Return the [X, Y] coordinate for the center point of the cell that contains the specified text.  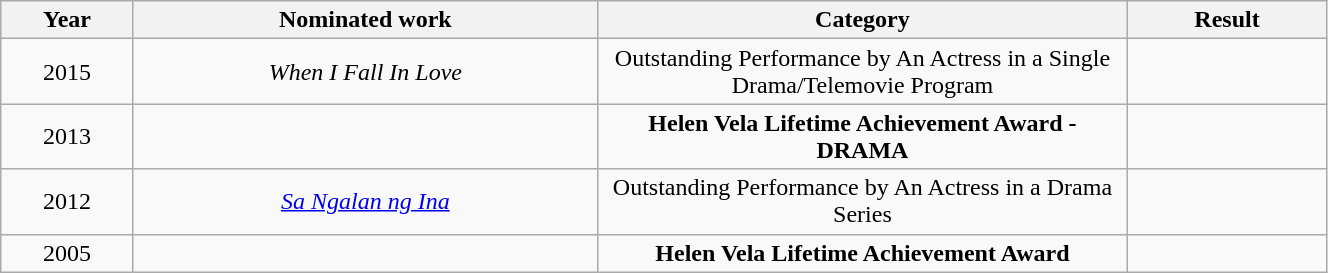
Sa Ngalan ng Ina [365, 202]
When I Fall In Love [365, 72]
2015 [68, 72]
2012 [68, 202]
Outstanding Performance by An Actress in a Drama Series [862, 202]
Result [1228, 20]
Helen Vela Lifetime Achievement Award [862, 253]
Outstanding Performance by An Actress in a Single Drama/Telemovie Program [862, 72]
2005 [68, 253]
Nominated work [365, 20]
Category [862, 20]
Helen Vela Lifetime Achievement Award - DRAMA [862, 136]
Year [68, 20]
2013 [68, 136]
